Output the [x, y] coordinate of the center of the cell containing the given text.  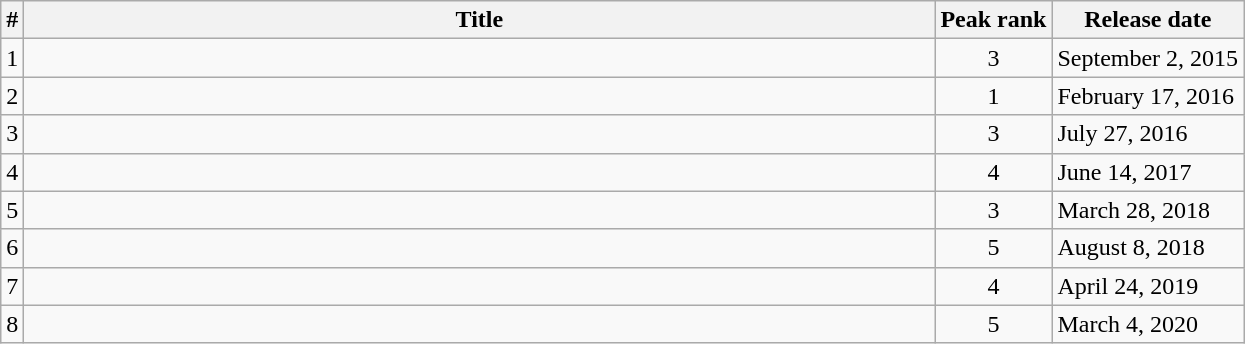
February 17, 2016 [1148, 96]
June 14, 2017 [1148, 172]
July 27, 2016 [1148, 134]
8 [12, 324]
April 24, 2019 [1148, 286]
Peak rank [994, 20]
# [12, 20]
Release date [1148, 20]
6 [12, 248]
March 4, 2020 [1148, 324]
Title [480, 20]
7 [12, 286]
March 28, 2018 [1148, 210]
2 [12, 96]
September 2, 2015 [1148, 58]
August 8, 2018 [1148, 248]
